Locate the cell with the specified text and output its (x, y) center coordinate. 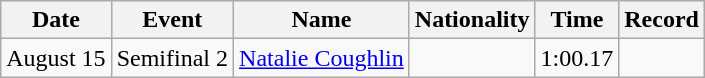
Nationality (472, 20)
August 15 (56, 58)
Event (172, 20)
Record (662, 20)
Date (56, 20)
1:00.17 (577, 58)
Natalie Coughlin (322, 58)
Name (322, 20)
Semifinal 2 (172, 58)
Time (577, 20)
